Detect which cell encompasses the target text, then output its (X, Y) center coordinate. 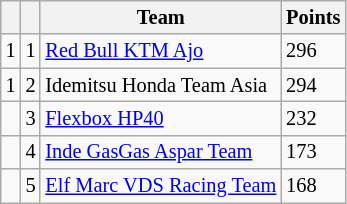
296 (313, 51)
Points (313, 17)
Inde GasGas Aspar Team (160, 152)
Elf Marc VDS Racing Team (160, 186)
4 (31, 152)
Team (160, 17)
173 (313, 152)
3 (31, 118)
Flexbox HP40 (160, 118)
294 (313, 85)
232 (313, 118)
Idemitsu Honda Team Asia (160, 85)
5 (31, 186)
2 (31, 85)
168 (313, 186)
Red Bull KTM Ajo (160, 51)
